Pinpoint the cell where the given text exists, returning its (x, y) midpoint coordinate. 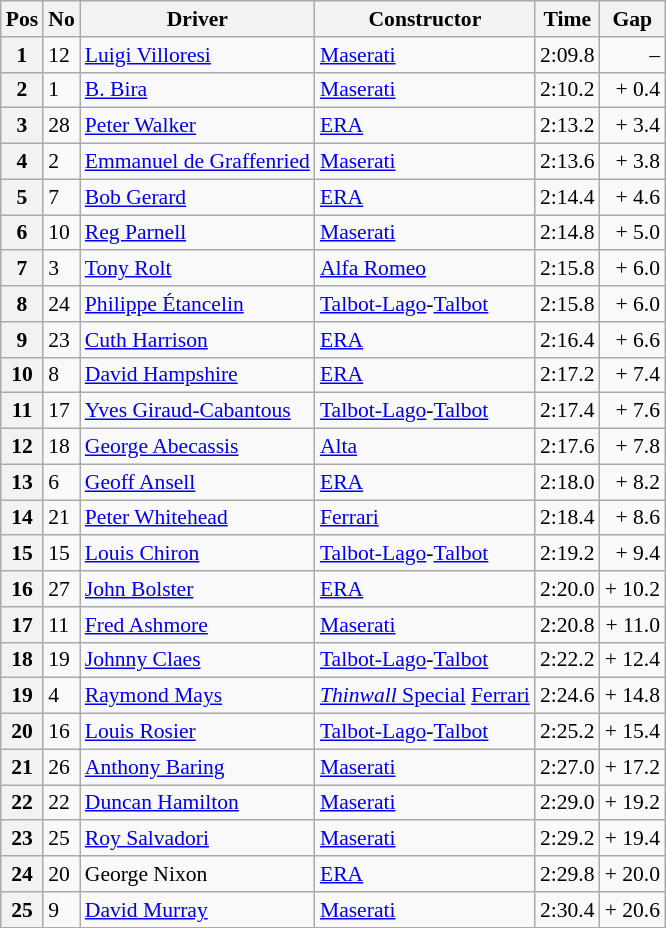
+ 7.8 (632, 447)
B. Bira (198, 90)
+ 4.6 (632, 197)
+ 15.4 (632, 732)
+ 3.4 (632, 126)
David Hampshire (198, 375)
+ 14.8 (632, 696)
George Nixon (198, 874)
2:17.2 (568, 375)
+ 19.2 (632, 803)
+ 7.4 (632, 375)
2:29.0 (568, 803)
Roy Salvadori (198, 839)
+ 7.6 (632, 411)
+ 11.0 (632, 625)
2:29.2 (568, 839)
No (62, 19)
Louis Chiron (198, 554)
+ 17.2 (632, 767)
+ 9.4 (632, 554)
+ 12.4 (632, 660)
Constructor (425, 19)
Anthony Baring (198, 767)
Driver (198, 19)
– (632, 55)
Alfa Romeo (425, 269)
2:13.6 (568, 162)
2:29.8 (568, 874)
Cuth Harrison (198, 340)
2:27.0 (568, 767)
Philippe Étancelin (198, 304)
+ 20.0 (632, 874)
28 (62, 126)
Bob Gerard (198, 197)
2:25.2 (568, 732)
Ferrari (425, 518)
George Abecassis (198, 447)
2:22.2 (568, 660)
Alta (425, 447)
Johnny Claes (198, 660)
Duncan Hamilton (198, 803)
2:10.2 (568, 90)
2:13.2 (568, 126)
+ 10.2 (632, 589)
Raymond Mays (198, 696)
+ 8.2 (632, 482)
Luigi Villoresi (198, 55)
2:24.6 (568, 696)
2:18.0 (568, 482)
+ 19.4 (632, 839)
2:17.4 (568, 411)
Time (568, 19)
Peter Walker (198, 126)
Emmanuel de Graffenried (198, 162)
2:30.4 (568, 910)
2:20.0 (568, 589)
Yves Giraud-Cabantous (198, 411)
2:20.8 (568, 625)
Thinwall Special Ferrari (425, 696)
+ 6.6 (632, 340)
David Murray (198, 910)
26 (62, 767)
Fred Ashmore (198, 625)
John Bolster (198, 589)
2:16.4 (568, 340)
Pos (22, 19)
2:09.8 (568, 55)
27 (62, 589)
2:18.4 (568, 518)
2:14.8 (568, 233)
+ 3.8 (632, 162)
+ 8.6 (632, 518)
5 (22, 197)
Geoff Ansell (198, 482)
+ 20.6 (632, 910)
Gap (632, 19)
2:19.2 (568, 554)
Reg Parnell (198, 233)
+ 5.0 (632, 233)
Tony Rolt (198, 269)
2:14.4 (568, 197)
Peter Whitehead (198, 518)
+ 0.4 (632, 90)
2:17.6 (568, 447)
Louis Rosier (198, 732)
13 (22, 482)
14 (22, 518)
